Determine the (X, Y) coordinate at the center of the cell enclosing the given text.  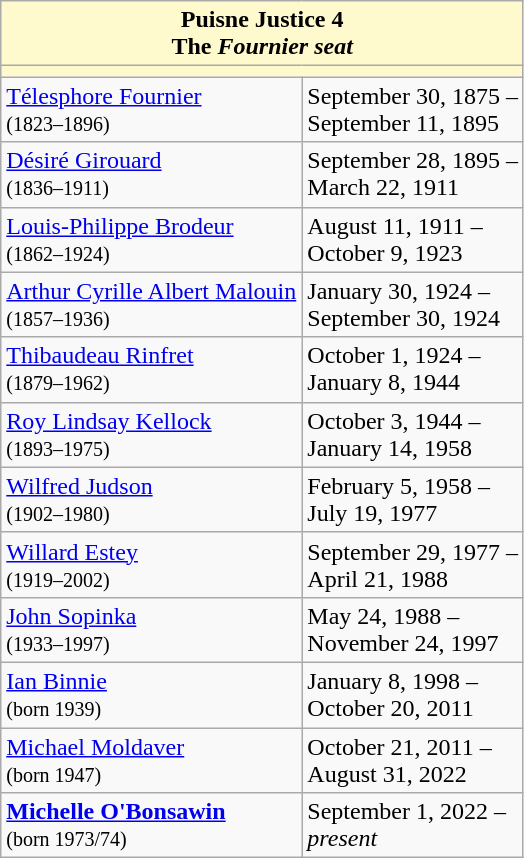
Désiré Girouard(1836–1911) (152, 174)
Michelle O'Bonsawin(born 1973/74) (152, 826)
January 8, 1998 – October 20, 2011 (413, 694)
October 21, 2011 – August 31, 2022 (413, 760)
Ian Binnie(born 1939) (152, 694)
October 1, 1924 – January 8, 1944 (413, 370)
February 5, 1958 – July 19, 1977 (413, 500)
Michael Moldaver(born 1947) (152, 760)
John Sopinka(1933–1997) (152, 630)
May 24, 1988 – November 24, 1997 (413, 630)
September 28, 1895 – March 22, 1911 (413, 174)
Puisne Justice 4The Fournier seat (262, 34)
Roy Lindsay Kellock(1893–1975) (152, 434)
Wilfred Judson(1902–1980) (152, 500)
October 3, 1944 – January 14, 1958 (413, 434)
August 11, 1911 – October 9, 1923 (413, 240)
January 30, 1924 – September 30, 1924 (413, 304)
September 29, 1977 – April 21, 1988 (413, 564)
Arthur Cyrille Albert Malouin(1857–1936) (152, 304)
Louis-Philippe Brodeur(1862–1924) (152, 240)
September 30, 1875 – September 11, 1895 (413, 110)
Willard Estey(1919–2002) (152, 564)
September 1, 2022 – present (413, 826)
Télesphore Fournier(1823–1896) (152, 110)
Thibaudeau Rinfret(1879–1962) (152, 370)
